Return (x, y) of the center of cell containing provided text 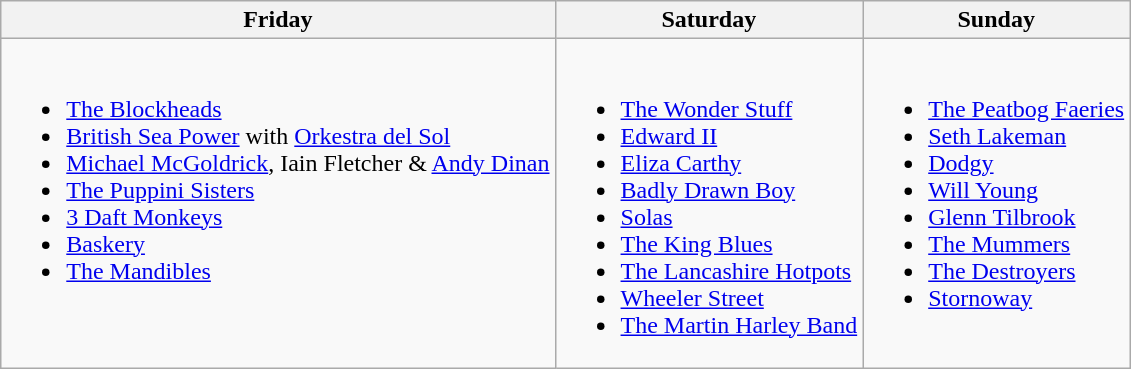
Friday (278, 20)
Sunday (996, 20)
The Wonder StuffEdward IIEliza CarthyBadly Drawn BoySolasThe King BluesThe Lancashire HotpotsWheeler StreetThe Martin Harley Band (709, 204)
The Peatbog FaeriesSeth LakemanDodgyWill YoungGlenn TilbrookThe MummersThe DestroyersStornoway (996, 204)
Saturday (709, 20)
